Identify which cell holds the provided text, then report its (x, y) central coordinate. 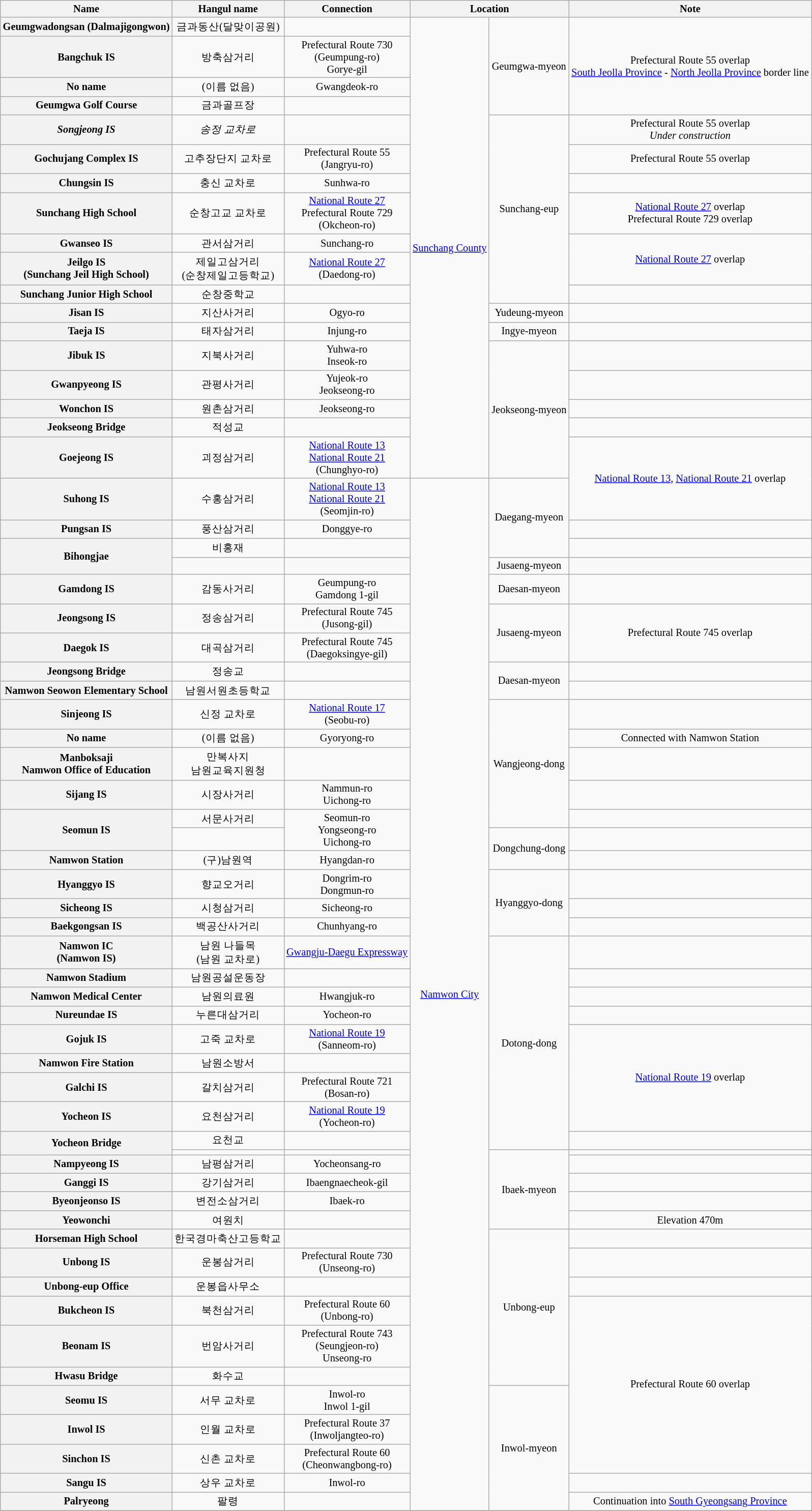
고추장단지 교차로 (228, 159)
National Route 13National Route 21(Seomjin-ro) (347, 499)
운봉읍사무소 (228, 1286)
Namwon Fire Station (86, 1063)
감동사거리 (228, 589)
Sinjeong IS (86, 714)
Nureundae IS (86, 1015)
National Route 27 overlap (690, 259)
Prefectural Route 60 overlap (690, 1385)
(구)남원역 (228, 860)
Geumgwadongsan (Dalmajigongwon) (86, 26)
Chungsin IS (86, 183)
Prefectural Route 60(Unbong-ro) (347, 1311)
남원소방서 (228, 1063)
순창고교 교차로 (228, 213)
Prefectural Route 721(Bosan-ro) (347, 1087)
Jeokseong Bridge (86, 427)
Unbong-eup (529, 1307)
남원 나들목(남원 교차로) (228, 952)
Gwangdeok-ro (347, 86)
Bangchuk IS (86, 57)
Yocheon Bridge (86, 1143)
Prefectural Route 60(Cheonwangbong-ro) (347, 1459)
고죽 교차로 (228, 1039)
Byeonjeonso IS (86, 1201)
Hyanggyo-dong (529, 903)
만복사지남원교육지원청 (228, 764)
National Route 17(Seobu-ro) (347, 714)
Sinchon IS (86, 1459)
Wangjeong-dong (529, 764)
Ibaek-ro (347, 1201)
Galchi IS (86, 1087)
Prefectural Route 37(Inwoljangteo-ro) (347, 1429)
National Route 19(Sanneom-ro) (347, 1039)
Ganggi IS (86, 1182)
Sijang IS (86, 795)
Inwol-ro (347, 1483)
Jeokseong-ro (347, 409)
충신 교차로 (228, 183)
Palryeong (86, 1501)
서문사거리 (228, 818)
Songjeong IS (86, 130)
Name (86, 9)
남원의료원 (228, 996)
정송삼거리 (228, 618)
남평삼거리 (228, 1164)
Prefectural Route 730(Unseong-ro) (347, 1262)
원촌삼거리 (228, 409)
갈치삼거리 (228, 1087)
지산사거리 (228, 312)
Ingye-myeon (529, 332)
시청삼거리 (228, 908)
Sunchang-ro (347, 243)
Geumgwa Golf Course (86, 106)
Prefectural Route 743(Seungjeon-ro)Unseong-ro (347, 1346)
남원서원초등학교 (228, 690)
Jisan IS (86, 312)
Geumpung-roGamdong 1-gil (347, 589)
운봉삼거리 (228, 1262)
지북사거리 (228, 356)
Seomun IS (86, 830)
Note (690, 9)
Connected with Namwon Station (690, 738)
수홍삼거리 (228, 499)
Connection (347, 9)
여원치 (228, 1220)
Prefectural Route 55 overlapSouth Jeolla Province - North Jeolla Province border line (690, 66)
Bihongjae (86, 556)
서무 교차로 (228, 1400)
Namwon IC(Namwon IS) (86, 952)
Nampyeong IS (86, 1164)
Chunhyang-ro (347, 927)
Baekgongsan IS (86, 927)
Dotong-dong (529, 1043)
Yocheonsang-ro (347, 1164)
금과동산(달맞이공원) (228, 26)
송정 교차로 (228, 130)
정송교 (228, 672)
Pungsan IS (86, 529)
Namwon City (450, 994)
Dongchung-dong (529, 849)
National Route 27 overlapPrefectural Route 729 overlap (690, 213)
백공산사거리 (228, 927)
북천삼거리 (228, 1311)
Hwasu Bridge (86, 1376)
Sangu IS (86, 1483)
적성교 (228, 427)
관서삼거리 (228, 243)
Gyoryong-ro (347, 738)
Nammun-roUichong-ro (347, 795)
Horseman High School (86, 1238)
Namwon Seowon Elementary School (86, 690)
Gochujang Complex IS (86, 159)
National Route 19 overlap (690, 1078)
National Route 13National Route 21(Chunghyo-ro) (347, 457)
Yudeung-myeon (529, 312)
신정 교차로 (228, 714)
Inwol IS (86, 1429)
ManboksajiNamwon Office of Education (86, 764)
Gwangju-Daegu Expressway (347, 952)
풍산삼거리 (228, 529)
Unbong-eup Office (86, 1286)
Yocheon IS (86, 1116)
강기삼거리 (228, 1182)
인월 교차로 (228, 1429)
Jeilgo IS(Sunchang Jeil High School) (86, 269)
요천삼거리 (228, 1116)
시장사거리 (228, 795)
신촌 교차로 (228, 1459)
관평사거리 (228, 385)
Yocheon-ro (347, 1015)
Bukcheon IS (86, 1311)
Geumgwa-myeon (529, 66)
Ibaek-myeon (529, 1189)
변전소삼거리 (228, 1201)
번암사거리 (228, 1346)
Yujeok-roJeokseong-ro (347, 385)
National Route 13, National Route 21 overlap (690, 478)
Prefectural Route 730(Geumpung-ro)Gorye-gil (347, 57)
Yuhwa-roInseok-ro (347, 356)
Hangul name (228, 9)
누른대삼거리 (228, 1015)
Dongrim-roDongmun-ro (347, 884)
Prefectural Route 55 overlap (690, 159)
Seomu IS (86, 1400)
Gojuk IS (86, 1039)
Yeowonchi (86, 1220)
제일고삼거리(순창제일고등학교) (228, 269)
Daegok IS (86, 648)
Jeokseong-myeon (529, 410)
Namwon Medical Center (86, 996)
Continuation into South Gyeongsang Province (690, 1501)
Prefectural Route 745(Daegoksingye-gil) (347, 648)
Sunchang High School (86, 213)
Sunchang County (450, 248)
대곡삼거리 (228, 648)
Inwol-roInwol 1-gil (347, 1400)
Prefectural Route 745(Jusong-gil) (347, 618)
Seomun-roYongseong-roUichong-ro (347, 830)
Goejeong IS (86, 457)
Beonam IS (86, 1346)
Sunhwa-ro (347, 183)
Jeongsong Bridge (86, 672)
Sunchang Junior High School (86, 294)
Prefectural Route 55 overlapUnder construction (690, 130)
Sunchang-eup (529, 210)
Sicheong IS (86, 908)
Elevation 470m (690, 1220)
Location (489, 9)
Gwanseo IS (86, 243)
Suhong IS (86, 499)
순창중학교 (228, 294)
Gamdong IS (86, 589)
향교오거리 (228, 884)
비홍재 (228, 547)
Ogyo-ro (347, 312)
한국경마축산고등학교 (228, 1238)
상우 교차로 (228, 1483)
Donggye-ro (347, 529)
Hwangjuk-ro (347, 996)
Gwanpyeong IS (86, 385)
방축삼거리 (228, 57)
태자삼거리 (228, 332)
Prefectural Route 745 overlap (690, 633)
Namwon Station (86, 860)
Sicheong-ro (347, 908)
요천교 (228, 1141)
Hyangdan-ro (347, 860)
Unbong IS (86, 1262)
금과골프장 (228, 106)
Prefectural Route 55(Jangryu-ro) (347, 159)
팔령 (228, 1501)
Jibuk IS (86, 356)
Taeja IS (86, 332)
남원공설운동장 (228, 978)
Wonchon IS (86, 409)
National Route 19(Yocheon-ro) (347, 1116)
National Route 27(Daedong-ro) (347, 269)
Ibaengnaecheok-gil (347, 1182)
Injung-ro (347, 332)
Hyanggyo IS (86, 884)
Daegang-myeon (529, 518)
Namwon Stadium (86, 978)
Inwol-myeon (529, 1448)
화수교 (228, 1376)
National Route 27Prefectural Route 729(Okcheon-ro) (347, 213)
괴정삼거리 (228, 457)
Jeongsong IS (86, 618)
